Return (x, y) of the center of cell containing provided text 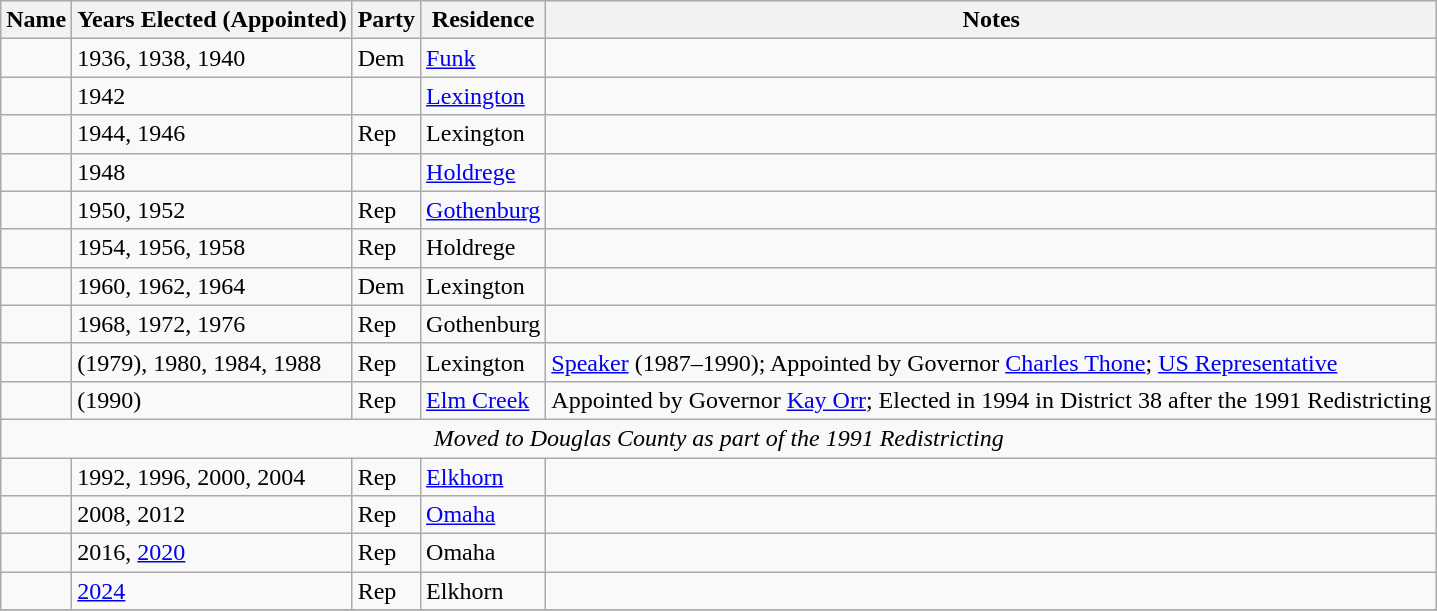
2024 (212, 591)
1948 (212, 172)
1936, 1938, 1940 (212, 58)
Residence (484, 20)
Party (386, 20)
1954, 1956, 1958 (212, 248)
Name (36, 20)
(1990) (212, 400)
1968, 1972, 1976 (212, 324)
Appointed by Governor Kay Orr; Elected in 1994 in District 38 after the 1991 Redistricting (992, 400)
(1979), 1980, 1984, 1988 (212, 362)
Speaker (1987–1990); Appointed by Governor Charles Thone; US Representative (992, 362)
1950, 1952 (212, 210)
Elm Creek (484, 400)
Years Elected (Appointed) (212, 20)
1992, 1996, 2000, 2004 (212, 477)
1960, 1962, 1964 (212, 286)
1942 (212, 96)
1944, 1946 (212, 134)
Moved to Douglas County as part of the 1991 Redistricting (719, 438)
2016, 2020 (212, 553)
2008, 2012 (212, 515)
Notes (992, 20)
Funk (484, 58)
